Detect which cell encompasses the target text, then output its (x, y) center coordinate. 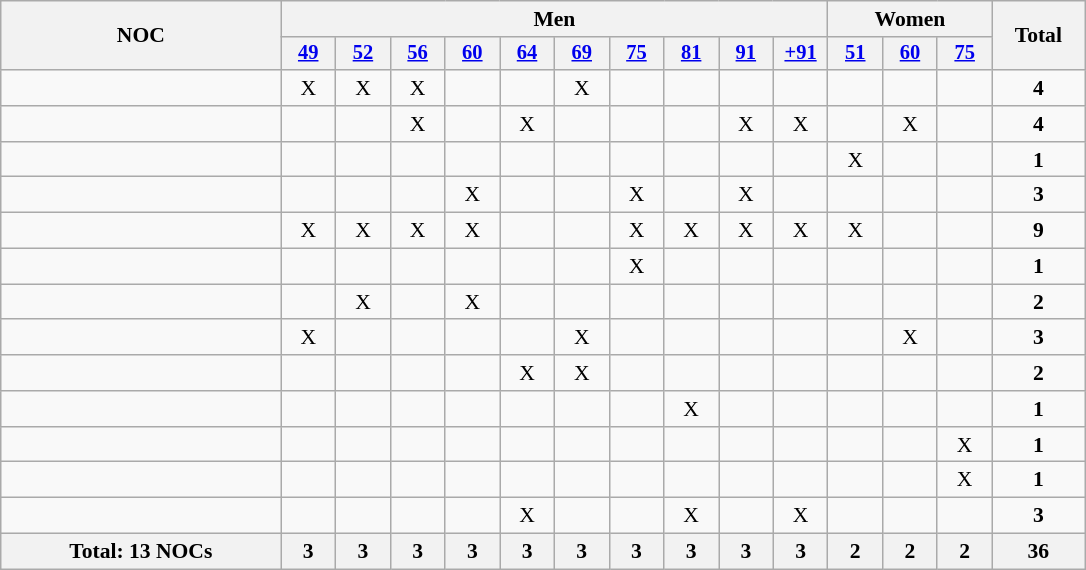
51 (856, 54)
49 (308, 54)
Women (910, 19)
81 (692, 54)
Total (1038, 36)
69 (582, 54)
52 (364, 54)
36 (1038, 552)
Men (554, 19)
9 (1038, 231)
91 (746, 54)
56 (418, 54)
+91 (800, 54)
NOC (141, 36)
64 (528, 54)
Total: 13 NOCs (141, 552)
